Search for the cell housing the specified text and yield its [x, y] center coordinate. 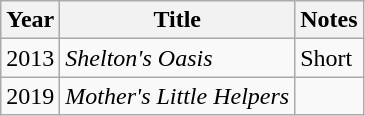
Shelton's Oasis [178, 58]
Year [30, 20]
Title [178, 20]
Short [329, 58]
2019 [30, 96]
2013 [30, 58]
Notes [329, 20]
Mother's Little Helpers [178, 96]
